Search for the cell housing the specified text and yield its [x, y] center coordinate. 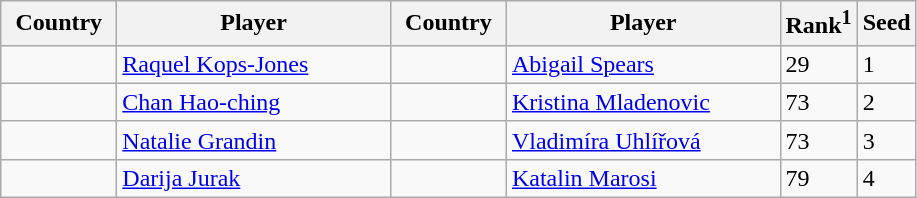
1 [886, 64]
Katalin Marosi [643, 178]
79 [818, 178]
Seed [886, 24]
2 [886, 102]
Darija Jurak [254, 178]
Natalie Grandin [254, 140]
29 [818, 64]
Chan Hao-ching [254, 102]
Vladimíra Uhlířová [643, 140]
Raquel Kops-Jones [254, 64]
Abigail Spears [643, 64]
Kristina Mladenovic [643, 102]
4 [886, 178]
Rank1 [818, 24]
3 [886, 140]
